Provide the (x, y) coordinate of the cell's center where the given text is located.  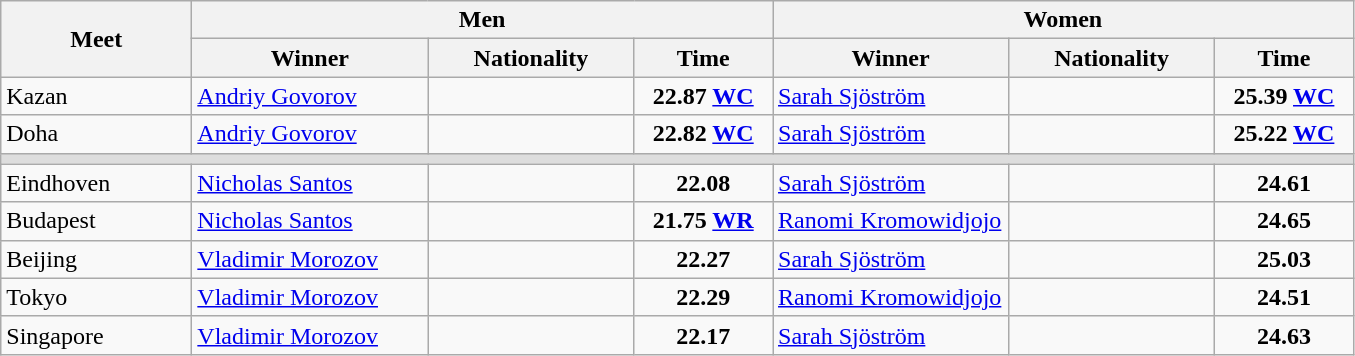
Singapore (96, 335)
Kazan (96, 96)
Doha (96, 134)
24.63 (1284, 335)
22.08 (704, 183)
Eindhoven (96, 183)
21.75 WR (704, 221)
25.22 WC (1284, 134)
Meet (96, 39)
22.17 (704, 335)
Beijing (96, 259)
Budapest (96, 221)
Women (1062, 20)
22.27 (704, 259)
25.03 (1284, 259)
24.61 (1284, 183)
22.29 (704, 297)
24.65 (1284, 221)
22.82 WC (704, 134)
Men (482, 20)
24.51 (1284, 297)
25.39 WC (1284, 96)
Tokyo (96, 297)
22.87 WC (704, 96)
